From the cell containing the given text, extract its center point as [X, Y] coordinate. 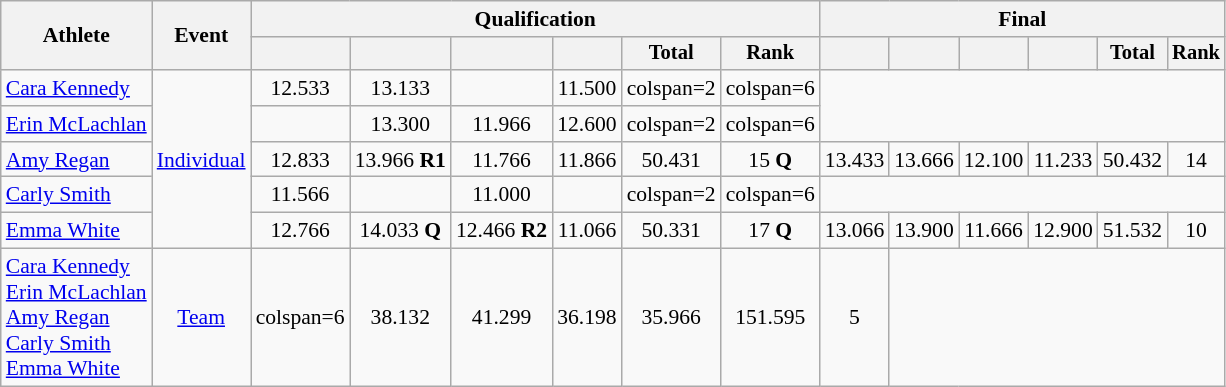
13.133 [400, 88]
Qualification [536, 19]
Cara Kennedy [76, 88]
12.466 R2 [502, 231]
11.066 [586, 231]
13.066 [854, 231]
11.766 [502, 160]
51.532 [1132, 231]
38.132 [400, 318]
12.900 [1062, 231]
11.233 [1062, 160]
14.033 Q [400, 231]
10 [1196, 231]
13.666 [924, 160]
Cara KennedyErin McLachlanAmy ReganCarly SmithEmma White [76, 318]
50.431 [672, 160]
35.966 [672, 318]
12.766 [300, 231]
11.500 [586, 88]
Event [202, 36]
Athlete [76, 36]
36.198 [586, 318]
Carly Smith [76, 195]
Individual [202, 159]
11.966 [502, 124]
12.100 [994, 160]
41.299 [502, 318]
17 Q [770, 231]
Team [202, 318]
151.595 [770, 318]
50.331 [672, 231]
13.966 R1 [400, 160]
13.433 [854, 160]
11.566 [300, 195]
11.866 [586, 160]
15 Q [770, 160]
12.600 [586, 124]
14 [1196, 160]
Erin McLachlan [76, 124]
Final [1022, 19]
5 [854, 318]
50.432 [1132, 160]
13.900 [924, 231]
12.533 [300, 88]
11.000 [502, 195]
12.833 [300, 160]
Emma White [76, 231]
11.666 [994, 231]
13.300 [400, 124]
Amy Regan [76, 160]
